Provide the [X, Y] coordinate of the cell's center where the given text is located.  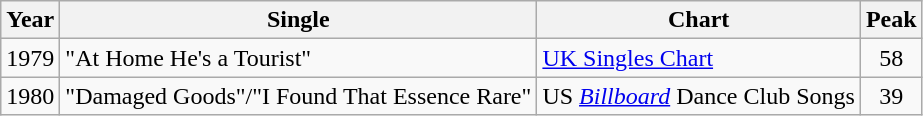
Chart [699, 20]
Single [298, 20]
"Damaged Goods"/"I Found That Essence Rare" [298, 96]
UK Singles Chart [699, 58]
39 [891, 96]
Peak [891, 20]
US Billboard Dance Club Songs [699, 96]
Year [30, 20]
58 [891, 58]
1980 [30, 96]
"At Home He's a Tourist" [298, 58]
1979 [30, 58]
